For the text-containing cell, return its midpoint in [x, y] coordinate format. 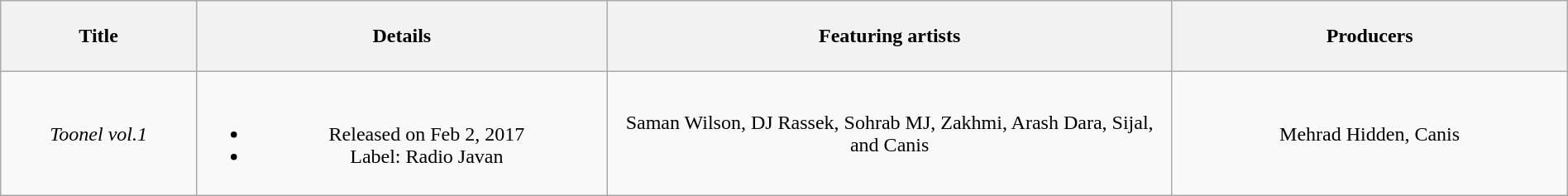
Toonel vol.1 [99, 134]
Details [402, 36]
Released on Feb 2, 2017Label: Radio Javan [402, 134]
Featuring artists [890, 36]
Mehrad Hidden, Canis [1370, 134]
Title [99, 36]
Saman Wilson, DJ Rassek, Sohrab MJ, Zakhmi, Arash Dara, Sijal, and Canis [890, 134]
Producers [1370, 36]
